Search for the cell housing the specified text and yield its (X, Y) center coordinate. 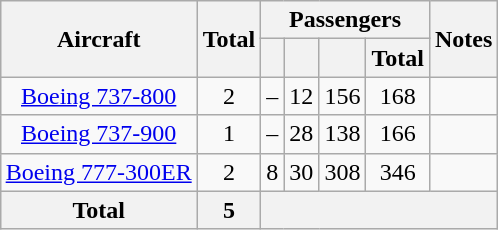
Aircraft (98, 39)
1 (229, 134)
Passengers (346, 20)
166 (398, 134)
156 (342, 96)
8 (272, 172)
Boeing 737-800 (98, 96)
138 (342, 134)
346 (398, 172)
30 (302, 172)
5 (229, 210)
Boeing 737-900 (98, 134)
168 (398, 96)
Notes (463, 39)
308 (342, 172)
28 (302, 134)
12 (302, 96)
Boeing 777-300ER (98, 172)
